Capture the cell that displays the provided text and extract its [X, Y] central coordinate. 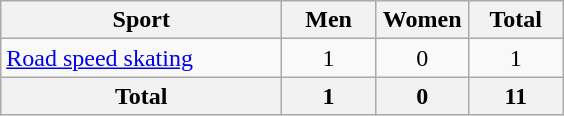
Men [329, 20]
Women [422, 20]
Road speed skating [142, 58]
11 [516, 96]
Sport [142, 20]
